Locate the cell with the specified text and output its (x, y) center coordinate. 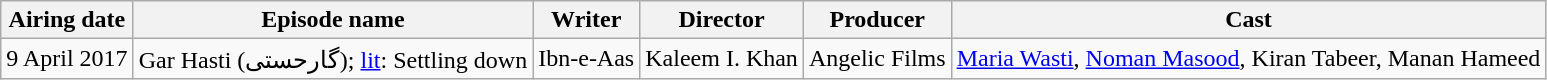
Kaleem I. Khan (722, 59)
Angelic Films (877, 59)
Episode name (333, 20)
Gar Hasti (گارحستی); lit: Settling down (333, 59)
9 April 2017 (67, 59)
Airing date (67, 20)
Writer (586, 20)
Cast (1248, 20)
Director (722, 20)
Producer (877, 20)
Maria Wasti, Noman Masood, Kiran Tabeer, Manan Hameed (1248, 59)
Ibn-e-Aas (586, 59)
